Extract the (x, y) coordinate from the center of the cell holding the provided text.  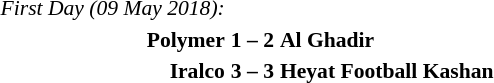
Al Ghadir (386, 40)
1 – 2 (252, 40)
